Return [X, Y] of the center of cell containing provided text 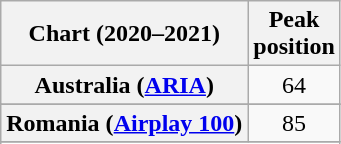
64 [294, 85]
85 [294, 123]
Chart (2020–2021) [124, 34]
Peakposition [294, 34]
Australia (ARIA) [124, 85]
Romania (Airplay 100) [124, 123]
